From the cell containing the given text, extract its center point as [X, Y] coordinate. 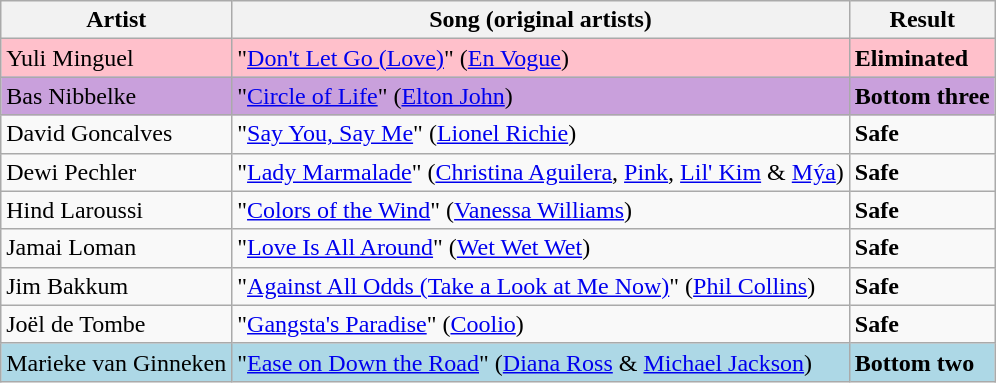
Hind Laroussi [116, 210]
"Don't Let Go (Love)" (En Vogue) [541, 58]
"Circle of Life" (Elton John) [541, 96]
David Goncalves [116, 134]
"Gangsta's Paradise" (Coolio) [541, 324]
"Say You, Say Me" (Lionel Richie) [541, 134]
Result [922, 20]
Joël de Tombe [116, 324]
"Ease on Down the Road" (Diana Ross & Michael Jackson) [541, 362]
Yuli Minguel [116, 58]
Bottom three [922, 96]
Eliminated [922, 58]
"Against All Odds (Take a Look at Me Now)" (Phil Collins) [541, 286]
Jim Bakkum [116, 286]
Artist [116, 20]
"Lady Marmalade" (Christina Aguilera, Pink, Lil' Kim & Mýa) [541, 172]
"Love Is All Around" (Wet Wet Wet) [541, 248]
Song (original artists) [541, 20]
Jamai Loman [116, 248]
Bas Nibbelke [116, 96]
"Colors of the Wind" (Vanessa Williams) [541, 210]
Dewi Pechler [116, 172]
Marieke van Ginneken [116, 362]
Bottom two [922, 362]
